Extract the (x, y) coordinate from the center of the cell holding the provided text.  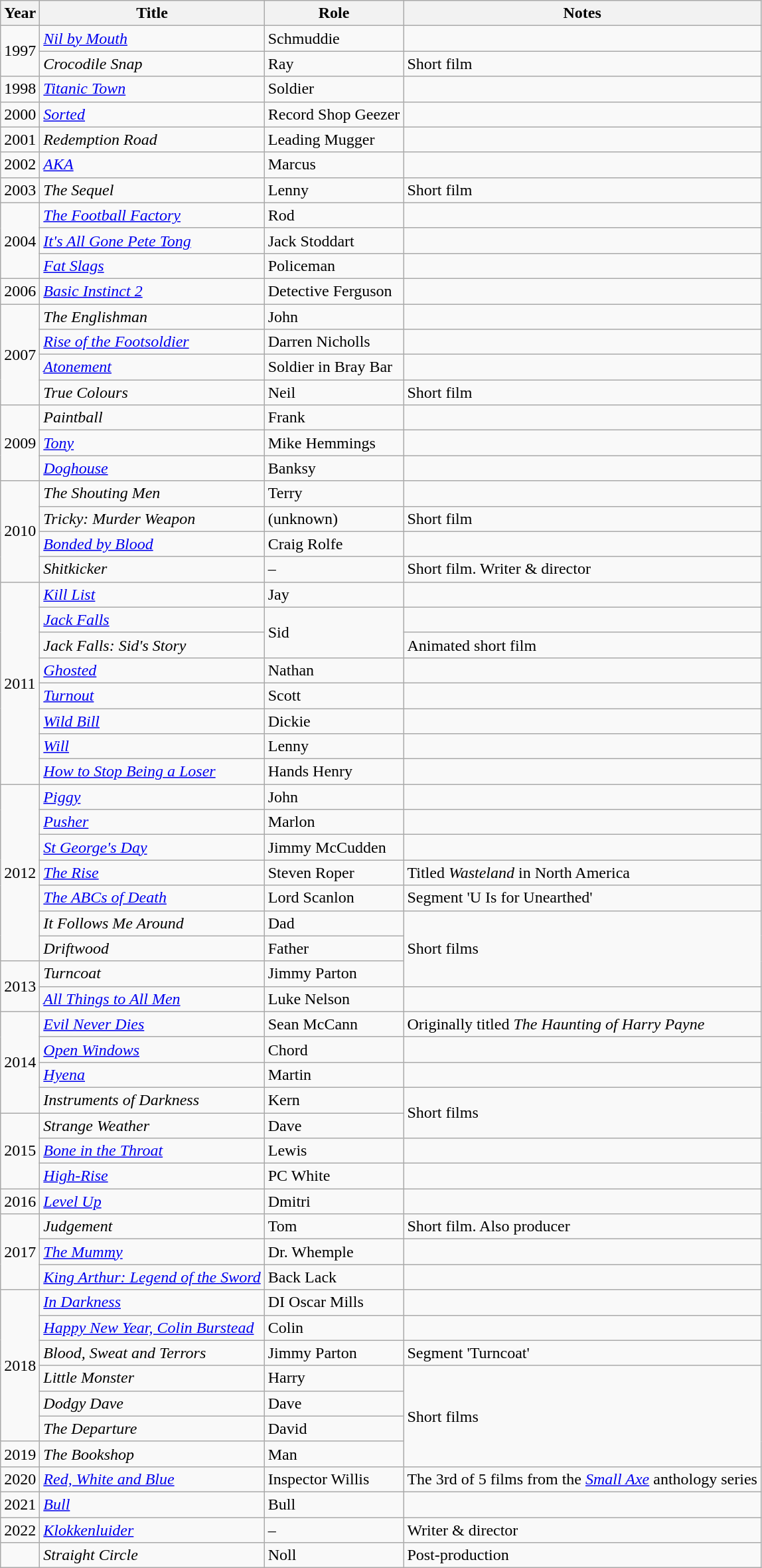
2006 (20, 291)
Back Lack (334, 1277)
2011 (20, 683)
Driftwood (152, 948)
Soldier in Bray Bar (334, 367)
Ray (334, 64)
Turnout (152, 695)
Frank (334, 418)
In Darkness (152, 1302)
Short film. Also producer (583, 1227)
Fat Slags (152, 266)
Happy New Year, Colin Burstead (152, 1328)
The Shouting Men (152, 493)
Instruments of Darkness (152, 1100)
David (334, 1429)
2019 (20, 1454)
Wild Bill (152, 721)
Red, White and Blue (152, 1479)
Detective Ferguson (334, 291)
Dickie (334, 721)
Soldier (334, 89)
Kern (334, 1100)
It's All Gone Pete Tong (152, 240)
Evil Never Dies (152, 1024)
Ghosted (152, 670)
Harry (334, 1378)
2012 (20, 873)
2021 (20, 1504)
Notes (583, 13)
The Bookshop (152, 1454)
Piggy (152, 797)
Nil by Mouth (152, 39)
Titanic Town (152, 89)
Leading Mugger (334, 139)
Neil (334, 392)
Steven Roper (334, 873)
Father (334, 948)
Banksy (334, 468)
Noll (334, 1555)
1998 (20, 89)
Mike Hemmings (334, 443)
Jack Falls (152, 620)
Dmitri (334, 1201)
Post-production (583, 1555)
Hands Henry (334, 772)
2001 (20, 139)
(unknown) (334, 519)
Jack Stoddart (334, 240)
DI Oscar Mills (334, 1302)
2004 (20, 240)
Originally titled The Haunting of Harry Payne (583, 1024)
All Things to All Men (152, 999)
Writer & director (583, 1529)
Hyena (152, 1075)
High-Rise (152, 1176)
Tony (152, 443)
2010 (20, 531)
The Rise (152, 873)
2014 (20, 1062)
The Sequel (152, 190)
Scott (334, 695)
Atonement (152, 367)
Segment 'U Is for Unearthed' (583, 898)
Shitkicker (152, 569)
Will (152, 746)
Marcus (334, 165)
Tricky: Murder Weapon (152, 519)
The Departure (152, 1429)
Short film. Writer & director (583, 569)
Bone in the Throat (152, 1151)
2013 (20, 986)
Titled Wasteland in North America (583, 873)
2000 (20, 114)
Inspector Willis (334, 1479)
Marlon (334, 822)
Jack Falls: Sid's Story (152, 645)
The Mummy (152, 1252)
Bonded by Blood (152, 544)
2022 (20, 1529)
Sean McCann (334, 1024)
Open Windows (152, 1049)
2003 (20, 190)
Kill List (152, 594)
Colin (334, 1328)
Darren Nicholls (334, 342)
Little Monster (152, 1378)
Animated short film (583, 645)
Segment 'Turncoat' (583, 1353)
How to Stop Being a Loser (152, 772)
Dodgy Dave (152, 1403)
It Follows Me Around (152, 923)
2009 (20, 443)
Sorted (152, 114)
2017 (20, 1252)
Turncoat (152, 974)
Year (20, 13)
Policeman (334, 266)
Straight Circle (152, 1555)
2007 (20, 355)
Klokkenluider (152, 1529)
2018 (20, 1365)
Chord (334, 1049)
Schmuddie (334, 39)
2020 (20, 1479)
Tom (334, 1227)
Rise of the Footsoldier (152, 342)
Man (334, 1454)
Sid (334, 632)
Blood, Sweat and Terrors (152, 1353)
Jimmy McCudden (334, 847)
The Football Factory (152, 215)
2016 (20, 1201)
The 3rd of 5 films from the Small Axe anthology series (583, 1479)
1997 (20, 51)
True Colours (152, 392)
Crocodile Snap (152, 64)
Nathan (334, 670)
Martin (334, 1075)
Lewis (334, 1151)
Judgement (152, 1227)
The Englishman (152, 317)
Paintball (152, 418)
Jay (334, 594)
2002 (20, 165)
Pusher (152, 822)
2015 (20, 1151)
Dr. Whemple (334, 1252)
PC White (334, 1176)
Basic Instinct 2 (152, 291)
Lord Scanlon (334, 898)
Luke Nelson (334, 999)
St George's Day (152, 847)
The ABCs of Death (152, 898)
King Arthur: Legend of the Sword (152, 1277)
Redemption Road (152, 139)
Terry (334, 493)
Title (152, 13)
Level Up (152, 1201)
Strange Weather (152, 1126)
Dad (334, 923)
Record Shop Geezer (334, 114)
Craig Rolfe (334, 544)
Doghouse (152, 468)
Rod (334, 215)
Role (334, 13)
AKA (152, 165)
